Search for the cell housing the specified text and yield its [x, y] center coordinate. 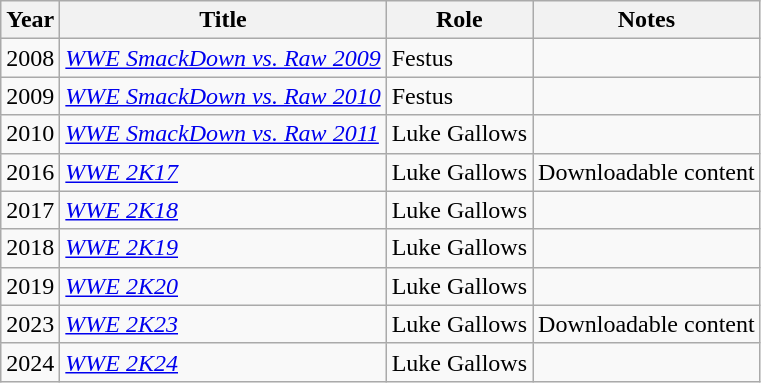
WWE SmackDown vs. Raw 2010 [223, 96]
2018 [30, 248]
WWE 2K17 [223, 172]
Role [459, 20]
Title [223, 20]
WWE 2K20 [223, 286]
WWE 2K23 [223, 324]
2023 [30, 324]
Year [30, 20]
2019 [30, 286]
2016 [30, 172]
Notes [647, 20]
2017 [30, 210]
WWE SmackDown vs. Raw 2009 [223, 58]
WWE 2K18 [223, 210]
WWE 2K24 [223, 362]
2008 [30, 58]
2009 [30, 96]
2010 [30, 134]
2024 [30, 362]
WWE 2K19 [223, 248]
WWE SmackDown vs. Raw 2011 [223, 134]
